Search for the cell housing the specified text and yield its (x, y) center coordinate. 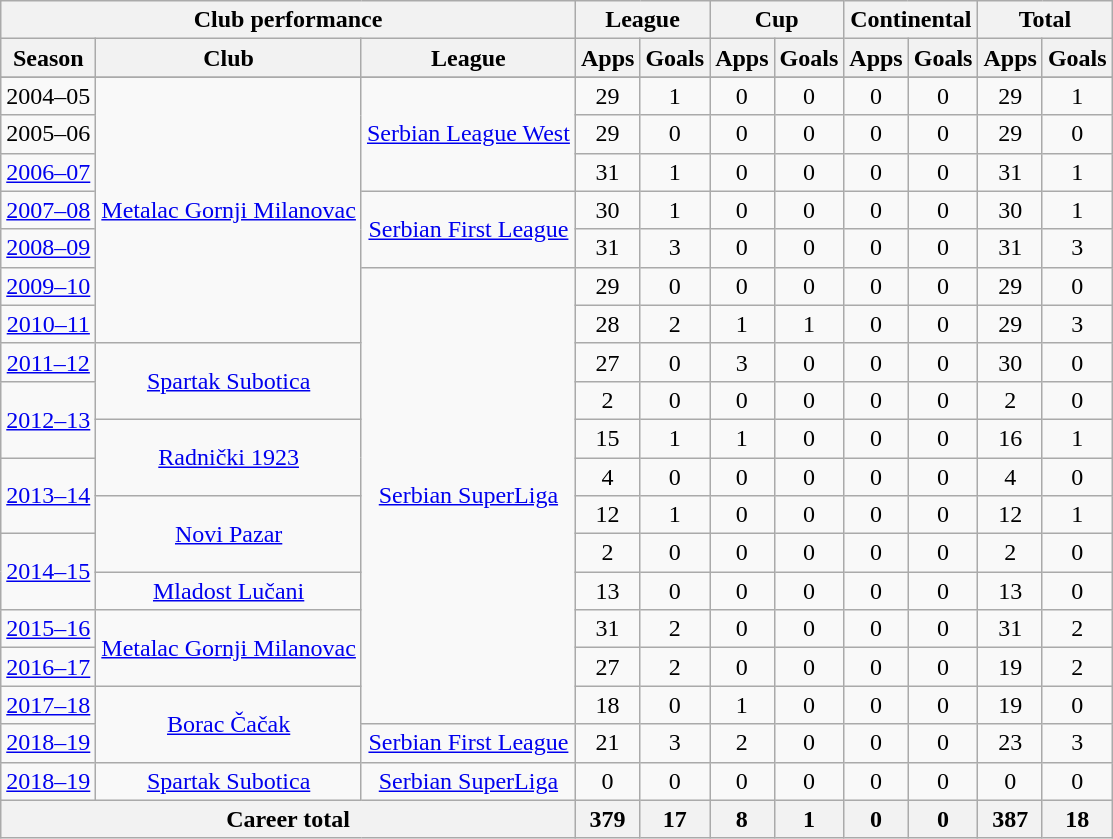
Mladost Lučani (229, 591)
Career total (288, 819)
2012–13 (48, 419)
379 (607, 819)
2011–12 (48, 362)
17 (675, 819)
387 (1010, 819)
2017–18 (48, 705)
Club (229, 58)
Borac Čačak (229, 724)
Continental (911, 20)
Season (48, 58)
15 (607, 438)
Cup (777, 20)
2006–07 (48, 172)
8 (742, 819)
2009–10 (48, 286)
Novi Pazar (229, 534)
Serbian League West (468, 134)
28 (607, 324)
2010–11 (48, 324)
2016–17 (48, 667)
Total (1045, 20)
Club performance (288, 20)
2004–05 (48, 96)
Radnički 1923 (229, 457)
2005–06 (48, 134)
2013–14 (48, 496)
2015–16 (48, 629)
2008–09 (48, 248)
2014–15 (48, 572)
21 (607, 743)
23 (1010, 743)
2007–08 (48, 210)
16 (1010, 438)
